Pinpoint the cell where the given text exists, returning its [x, y] midpoint coordinate. 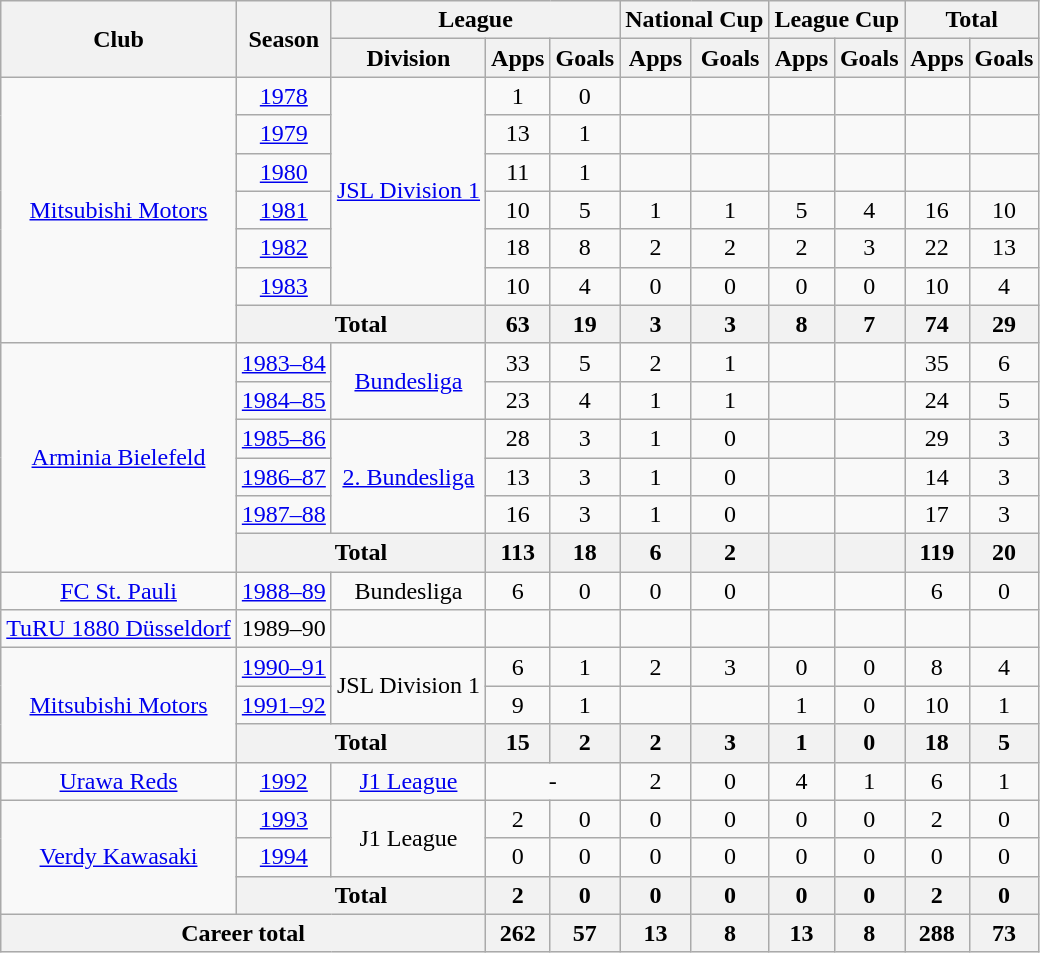
1983 [284, 286]
15 [518, 743]
Urawa Reds [119, 781]
Verdy Kawasaki [119, 857]
11 [518, 172]
74 [937, 324]
1980 [284, 172]
1992 [284, 781]
1988–89 [284, 591]
Division [408, 58]
2. Bundesliga [408, 476]
19 [585, 324]
1990–91 [284, 667]
Arminia Bielefeld [119, 457]
1994 [284, 857]
1987–88 [284, 515]
288 [937, 933]
League Cup [837, 20]
1991–92 [284, 705]
63 [518, 324]
9 [518, 705]
- [553, 781]
262 [518, 933]
1984–85 [284, 400]
1983–84 [284, 362]
33 [518, 362]
23 [518, 400]
Season [284, 39]
Career total [244, 933]
1982 [284, 248]
1985–86 [284, 438]
113 [518, 553]
1978 [284, 96]
28 [518, 438]
17 [937, 515]
League [475, 20]
1979 [284, 134]
1993 [284, 819]
1986–87 [284, 477]
22 [937, 248]
20 [1004, 553]
FC St. Pauli [119, 591]
7 [870, 324]
24 [937, 400]
National Cup [694, 20]
119 [937, 553]
Club [119, 39]
73 [1004, 933]
14 [937, 477]
1989–90 [284, 629]
57 [585, 933]
1981 [284, 210]
35 [937, 362]
TuRU 1880 Düsseldorf [119, 629]
